Identify which cell holds the provided text, then report its (x, y) central coordinate. 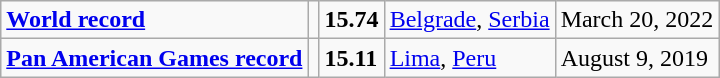
Pan American Games record (154, 58)
Lima, Peru (470, 58)
World record (154, 20)
August 9, 2019 (637, 58)
15.74 (352, 20)
15.11 (352, 58)
March 20, 2022 (637, 20)
Belgrade, Serbia (470, 20)
